Search for the cell housing the specified text and yield its [x, y] center coordinate. 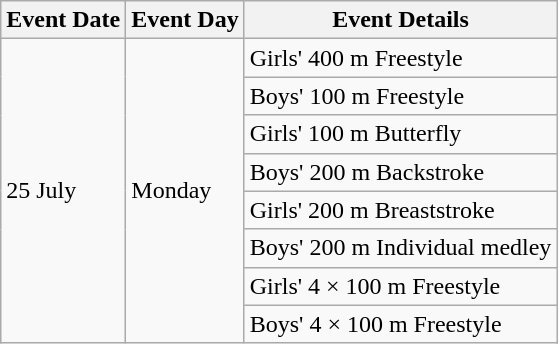
Girls' 400 m Freestyle [400, 58]
Boys' 4 × 100 m Freestyle [400, 324]
Monday [185, 191]
Boys' 200 m Backstroke [400, 172]
Boys' 200 m Individual medley [400, 248]
Girls' 200 m Breaststroke [400, 210]
Girls' 4 × 100 m Freestyle [400, 286]
Event Day [185, 20]
Boys' 100 m Freestyle [400, 96]
Girls' 100 m Butterfly [400, 134]
Event Details [400, 20]
Event Date [64, 20]
25 July [64, 191]
